Output the (x, y) coordinate of the center of the cell containing the given text.  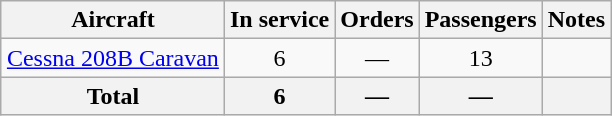
Total (112, 96)
Aircraft (112, 20)
Notes (576, 20)
In service (279, 20)
Orders (377, 20)
Passengers (480, 20)
Cessna 208B Caravan (112, 58)
13 (480, 58)
